Detect which cell encompasses the target text, then output its [X, Y] center coordinate. 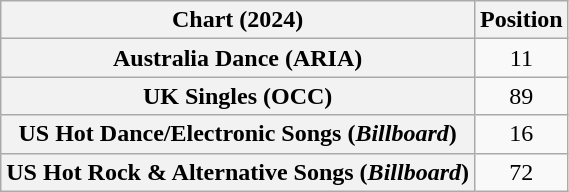
89 [521, 96]
11 [521, 58]
72 [521, 172]
Chart (2024) [238, 20]
16 [521, 134]
UK Singles (OCC) [238, 96]
US Hot Dance/Electronic Songs (Billboard) [238, 134]
Australia Dance (ARIA) [238, 58]
Position [521, 20]
US Hot Rock & Alternative Songs (Billboard) [238, 172]
